Return the [x, y] coordinate for the center point of the cell that contains the specified text.  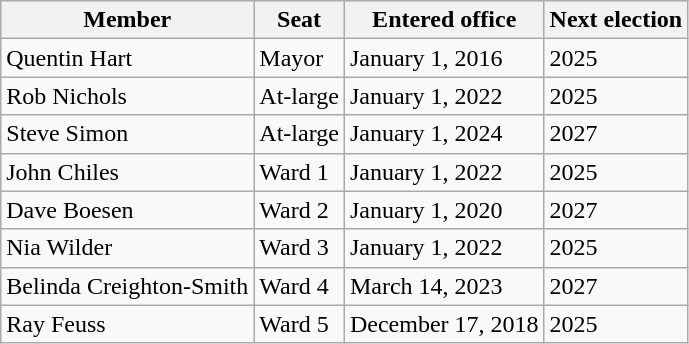
Ray Feuss [128, 324]
Ward 5 [300, 324]
January 1, 2016 [444, 58]
Belinda Creighton-Smith [128, 286]
December 17, 2018 [444, 324]
Entered office [444, 20]
January 1, 2020 [444, 210]
Next election [616, 20]
Quentin Hart [128, 58]
John Chiles [128, 172]
Ward 1 [300, 172]
January 1, 2024 [444, 134]
Ward 4 [300, 286]
March 14, 2023 [444, 286]
Dave Boesen [128, 210]
Member [128, 20]
Steve Simon [128, 134]
Nia Wilder [128, 248]
Seat [300, 20]
Rob Nichols [128, 96]
Mayor [300, 58]
Ward 3 [300, 248]
Ward 2 [300, 210]
